Pinpoint the cell where the given text exists, returning its (X, Y) midpoint coordinate. 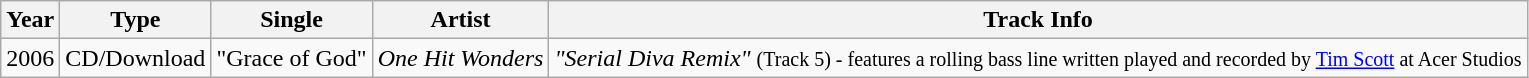
Type (136, 20)
2006 (30, 58)
Single (292, 20)
Artist (460, 20)
One Hit Wonders (460, 58)
"Grace of God" (292, 58)
"Serial Diva Remix" (Track 5) - features a rolling bass line written played and recorded by Tim Scott at Acer Studios (1038, 58)
CD/Download (136, 58)
Track Info (1038, 20)
Year (30, 20)
